Determine the [X, Y] coordinate at the center of the cell enclosing the given text.  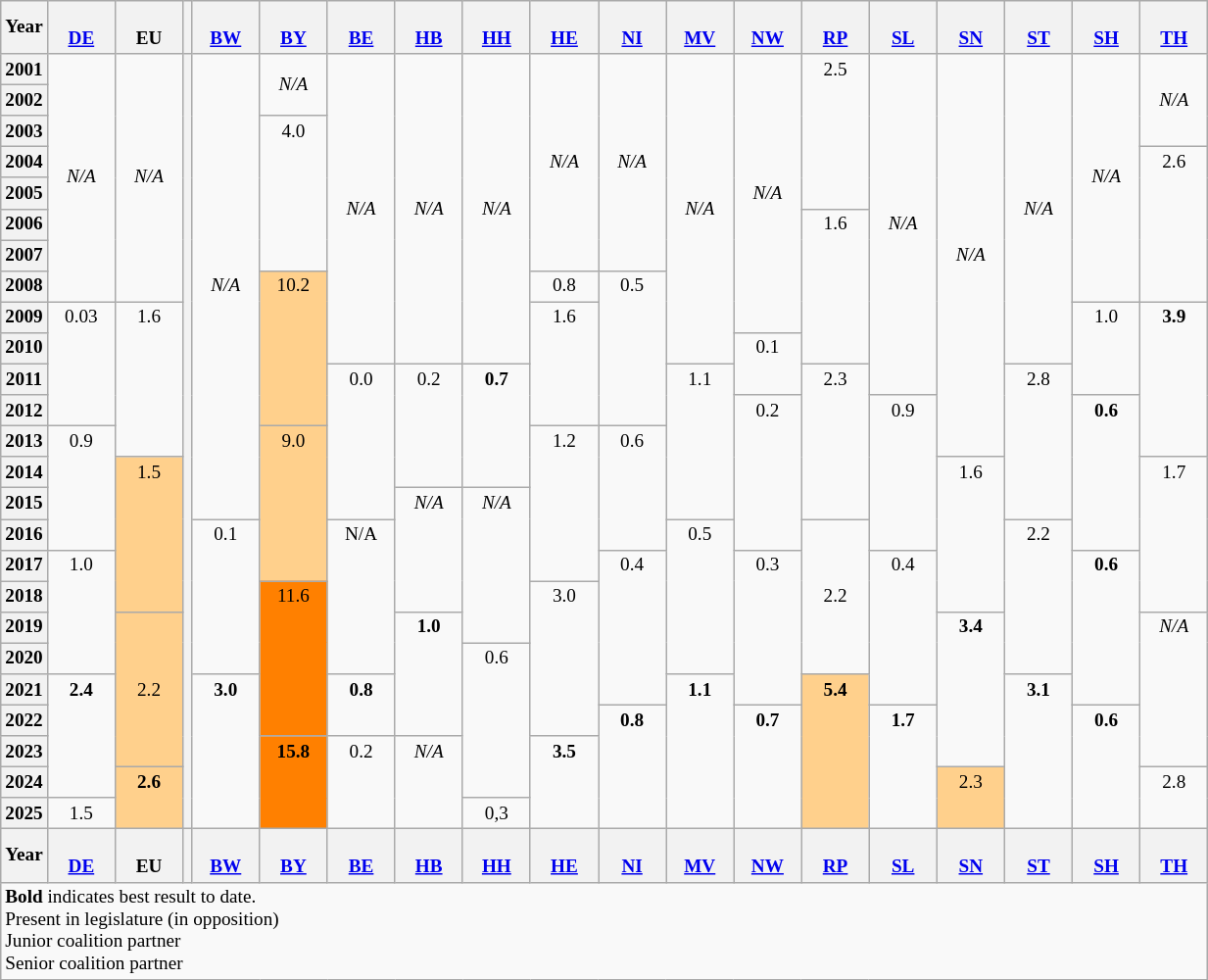
2017 [24, 565]
9.0 [294, 503]
3.5 [564, 782]
2009 [24, 318]
10.2 [294, 348]
2013 [24, 441]
1.2 [564, 503]
2021 [24, 690]
0.3 [768, 627]
2.5 [835, 131]
3.4 [970, 689]
2014 [24, 472]
2010 [24, 348]
2002 [24, 100]
2001 [24, 70]
2023 [24, 752]
2024 [24, 782]
2018 [24, 597]
2019 [24, 627]
2.4 [80, 737]
2025 [24, 813]
0,3 [496, 813]
11.6 [294, 597]
2004 [24, 163]
3.1 [1039, 752]
2006 [24, 224]
2005 [24, 193]
2011 [24, 379]
2012 [24, 411]
2022 [24, 720]
2007 [24, 256]
2008 [24, 286]
15.8 [294, 752]
2020 [24, 659]
0.03 [80, 365]
2015 [24, 504]
4.0 [294, 193]
5.4 [835, 752]
2016 [24, 534]
Bold indicates best result to date. Present in legislature (in opposition) Junior coalition partner Senior coalition partner [604, 931]
0.0 [361, 441]
3.9 [1174, 379]
2003 [24, 131]
